Return the (X, Y) coordinate for the center point of the cell that contains the specified text.  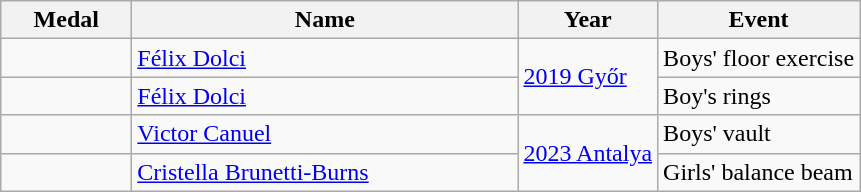
2023 Antalya (588, 153)
2019 Győr (588, 77)
Boys' vault (759, 134)
Year (588, 20)
Cristella Brunetti-Burns (325, 172)
Event (759, 20)
Boy's rings (759, 96)
Girls' balance beam (759, 172)
Boys' floor exercise (759, 58)
Victor Canuel (325, 134)
Medal (66, 20)
Name (325, 20)
